Pinpoint the cell where the given text exists, returning its [x, y] midpoint coordinate. 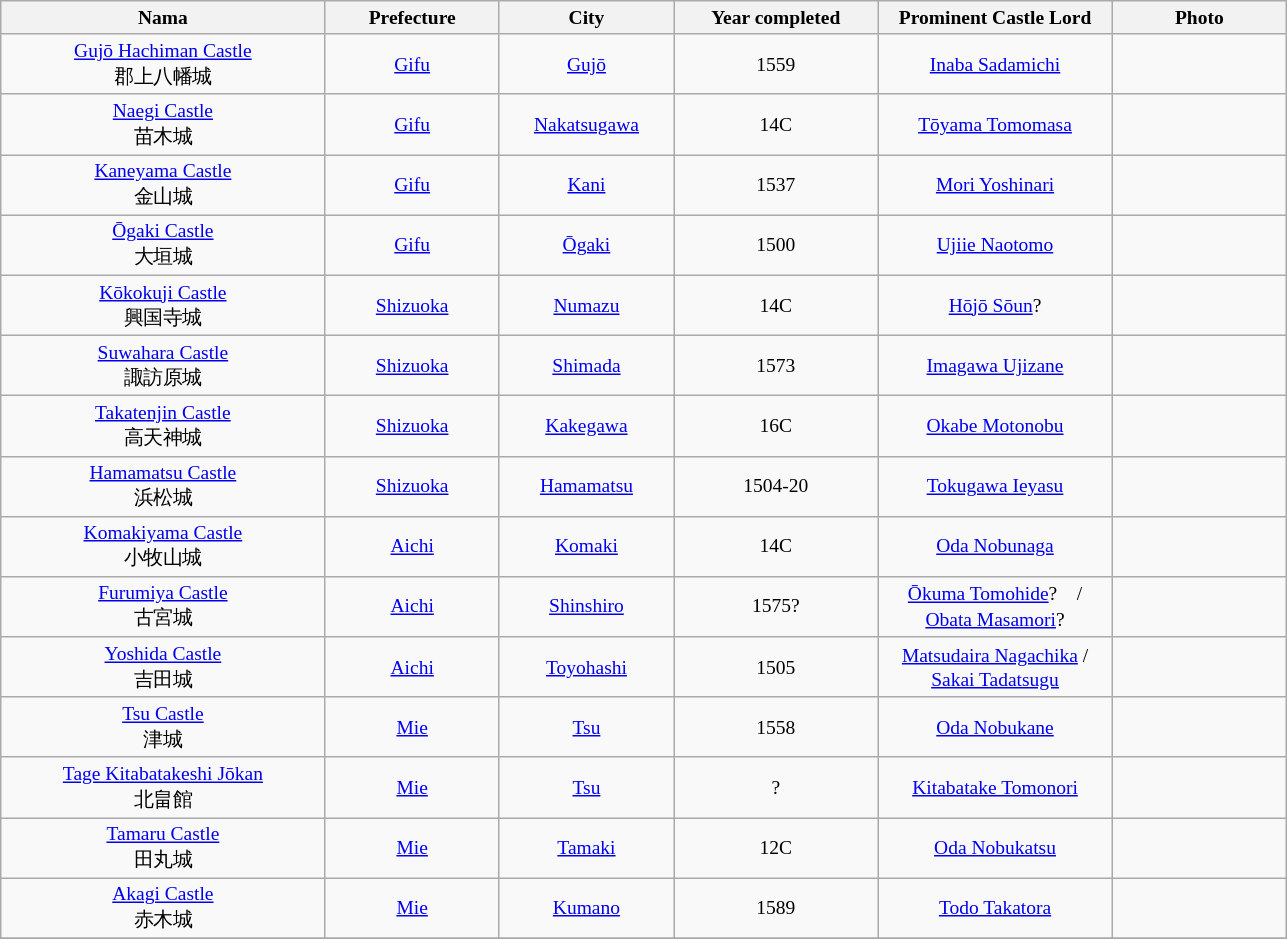
1504-20 [776, 486]
Nama [163, 18]
Nakatsugawa [586, 124]
Shinshiro [586, 607]
Komakiyama Castle小牧山城 [163, 546]
Tokugawa Ieyasu [995, 486]
Kaneyama Castle金山城 [163, 185]
Ōgaki [586, 245]
Ōkuma Tomohide? / Obata Masamori? [995, 607]
Yoshida Castle吉田城 [163, 667]
Oda Nobunaga [995, 546]
Kōkokuji Castle興国寺城 [163, 305]
16C [776, 426]
Matsudaira Nagachika / Sakai Tadatsugu [995, 667]
Gujō Hachiman Castle郡上八幡城 [163, 64]
Gujō [586, 64]
Takatenjin Castle高天神城 [163, 426]
Mori Yoshinari [995, 185]
Prefecture [412, 18]
12C [776, 848]
Ōgaki Castle大垣城 [163, 245]
Kakegawa [586, 426]
1537 [776, 185]
Tage Kitabatakeshi Jōkan北畠館 [163, 787]
? [776, 787]
Kitabatake Tomonori [995, 787]
Oda Nobukatsu [995, 848]
1500 [776, 245]
Akagi Castle赤木城 [163, 908]
Furumiya Castle古宮城 [163, 607]
Todo Takatora [995, 908]
1589 [776, 908]
Kumano [586, 908]
Toyohashi [586, 667]
Oda Nobukane [995, 727]
Imagawa Ujizane [995, 365]
Hamamatsu [586, 486]
Prominent Castle Lord [995, 18]
Numazu [586, 305]
1575? [776, 607]
Tamaru Castle田丸城 [163, 848]
Year completed [776, 18]
1573 [776, 365]
1558 [776, 727]
Ujiie Naotomo [995, 245]
1505 [776, 667]
Photo [1199, 18]
Suwahara Castle諏訪原城 [163, 365]
Naegi Castle苗木城 [163, 124]
Komaki [586, 546]
Tsu Castle津城 [163, 727]
City [586, 18]
Okabe Motonobu [995, 426]
Tamaki [586, 848]
Hamamatsu Castle浜松城 [163, 486]
Shimada [586, 365]
1559 [776, 64]
Tōyama Tomomasa [995, 124]
Hōjō Sōun? [995, 305]
Inaba Sadamichi [995, 64]
Kani [586, 185]
